Return [x, y] of the center of cell containing provided text 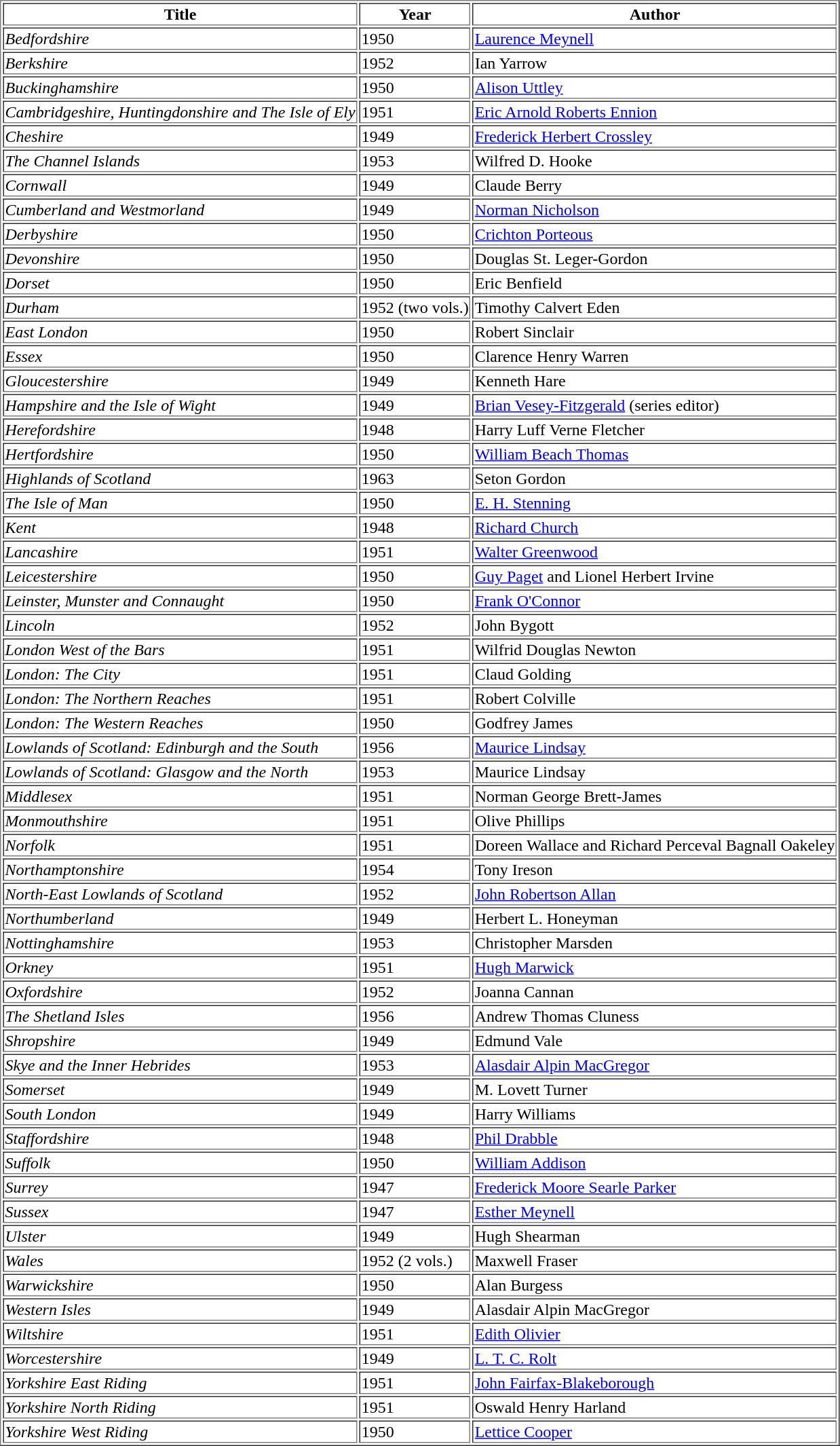
Orkney [180, 967]
Esther Meynell [655, 1211]
William Addison [655, 1162]
Frank O'Connor [655, 600]
Herbert L. Honeyman [655, 918]
Warwickshire [180, 1284]
Durham [180, 307]
Hertfordshire [180, 453]
Joanna Cannan [655, 991]
Wales [180, 1260]
Essex [180, 356]
South London [180, 1113]
North-East Lowlands of Scotland [180, 893]
Western Isles [180, 1309]
Norman George Brett-James [655, 796]
John Robertson Allan [655, 893]
Highlands of Scotland [180, 478]
The Isle of Man [180, 502]
Clarence Henry Warren [655, 356]
Shropshire [180, 1040]
Brian Vesey-Fitzgerald (series editor) [655, 405]
Buckinghamshire [180, 87]
Nottinghamshire [180, 942]
Kent [180, 527]
Edith Olivier [655, 1333]
Claud Golding [655, 673]
London: The Northern Reaches [180, 698]
Monmouthshire [180, 820]
Richard Church [655, 527]
Eric Benfield [655, 282]
Hampshire and the Isle of Wight [180, 405]
Suffolk [180, 1162]
Olive Phillips [655, 820]
Lettice Cooper [655, 1431]
Herefordshire [180, 429]
Yorkshire North Riding [180, 1407]
Devonshire [180, 258]
Norman Nicholson [655, 209]
Seton Gordon [655, 478]
John Bygott [655, 625]
Tony Ireson [655, 869]
London: The City [180, 673]
Derbyshire [180, 234]
Wilfred D. Hooke [655, 160]
Yorkshire West Riding [180, 1431]
Eric Arnold Roberts Ennion [655, 111]
1952 (2 vols.) [415, 1260]
Berkshire [180, 62]
Timothy Calvert Eden [655, 307]
Frederick Moore Searle Parker [655, 1187]
Guy Paget and Lionel Herbert Irvine [655, 576]
Staffordshire [180, 1138]
Middlesex [180, 796]
Lancashire [180, 551]
Bedfordshire [180, 38]
John Fairfax-Blakeborough [655, 1382]
East London [180, 331]
Christopher Marsden [655, 942]
Cheshire [180, 136]
Yorkshire East Riding [180, 1382]
Ian Yarrow [655, 62]
Surrey [180, 1187]
1954 [415, 869]
Alan Burgess [655, 1284]
Ulster [180, 1236]
Claude Berry [655, 185]
Cumberland and Westmorland [180, 209]
L. T. C. Rolt [655, 1358]
Cornwall [180, 185]
London: The Western Reaches [180, 722]
Wilfrid Douglas Newton [655, 649]
Oswald Henry Harland [655, 1407]
Sussex [180, 1211]
Hugh Shearman [655, 1236]
Edmund Vale [655, 1040]
Crichton Porteous [655, 234]
1963 [415, 478]
Somerset [180, 1089]
Lowlands of Scotland: Edinburgh and the South [180, 747]
Northumberland [180, 918]
Doreen Wallace and Richard Perceval Bagnall Oakeley [655, 845]
Author [655, 14]
Laurence Meynell [655, 38]
Dorset [180, 282]
Robert Sinclair [655, 331]
Kenneth Hare [655, 380]
London West of the Bars [180, 649]
1952 (two vols.) [415, 307]
Robert Colville [655, 698]
The Shetland Isles [180, 1016]
M. Lovett Turner [655, 1089]
Godfrey James [655, 722]
Cambridgeshire, Huntingdonshire and The Isle of Ely [180, 111]
E. H. Stenning [655, 502]
William Beach Thomas [655, 453]
Wiltshire [180, 1333]
Harry Williams [655, 1113]
Worcestershire [180, 1358]
Harry Luff Verne Fletcher [655, 429]
Norfolk [180, 845]
Alison Uttley [655, 87]
The Channel Islands [180, 160]
Walter Greenwood [655, 551]
Leinster, Munster and Connaught [180, 600]
Leicestershire [180, 576]
Gloucestershire [180, 380]
Andrew Thomas Cluness [655, 1016]
Hugh Marwick [655, 967]
Lincoln [180, 625]
Northamptonshire [180, 869]
Lowlands of Scotland: Glasgow and the North [180, 771]
Skye and the Inner Hebrides [180, 1064]
Year [415, 14]
Douglas St. Leger-Gordon [655, 258]
Title [180, 14]
Oxfordshire [180, 991]
Frederick Herbert Crossley [655, 136]
Maxwell Fraser [655, 1260]
Phil Drabble [655, 1138]
